Identify which cell holds the provided text, then report its [X, Y] central coordinate. 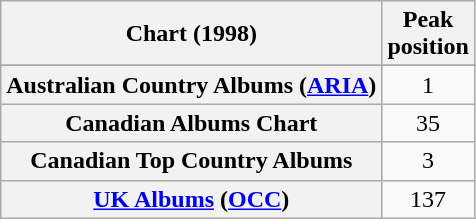
35 [428, 123]
Chart (1998) [192, 34]
3 [428, 161]
137 [428, 199]
Peakposition [428, 34]
1 [428, 85]
UK Albums (OCC) [192, 199]
Australian Country Albums (ARIA) [192, 85]
Canadian Albums Chart [192, 123]
Canadian Top Country Albums [192, 161]
